Output the [X, Y] coordinate of the center of the cell containing the given text.  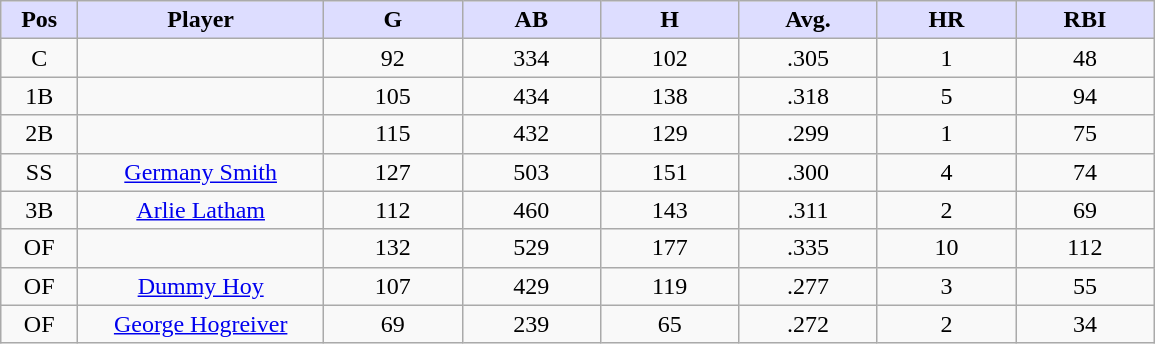
334 [531, 58]
48 [1085, 58]
HR [946, 20]
92 [393, 58]
4 [946, 172]
G [393, 20]
Player [201, 20]
132 [393, 248]
Pos [40, 20]
434 [531, 96]
.272 [808, 324]
127 [393, 172]
.311 [808, 210]
.318 [808, 96]
Avg. [808, 20]
119 [669, 286]
10 [946, 248]
Arlie Latham [201, 210]
.299 [808, 134]
34 [1085, 324]
65 [669, 324]
2B [40, 134]
C [40, 58]
RBI [1085, 20]
529 [531, 248]
Dummy Hoy [201, 286]
Germany Smith [201, 172]
.335 [808, 248]
129 [669, 134]
105 [393, 96]
143 [669, 210]
.277 [808, 286]
151 [669, 172]
3 [946, 286]
3B [40, 210]
102 [669, 58]
George Hogreiver [201, 324]
239 [531, 324]
177 [669, 248]
138 [669, 96]
.305 [808, 58]
55 [1085, 286]
429 [531, 286]
H [669, 20]
.300 [808, 172]
74 [1085, 172]
94 [1085, 96]
AB [531, 20]
503 [531, 172]
75 [1085, 134]
460 [531, 210]
1B [40, 96]
432 [531, 134]
SS [40, 172]
115 [393, 134]
5 [946, 96]
107 [393, 286]
